Return the [x, y] coordinate for the center point of the cell that contains the specified text.  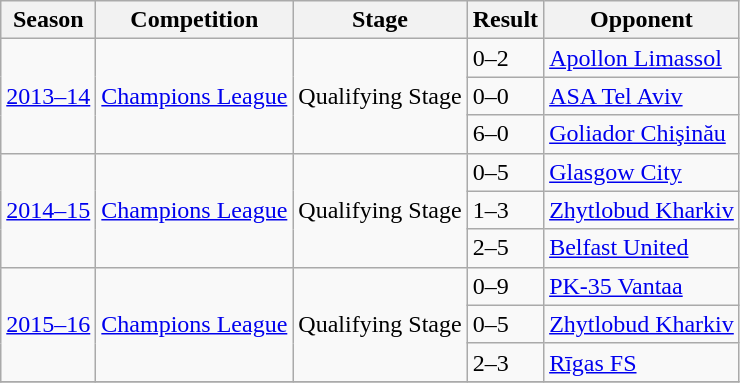
2015–16 [48, 324]
Glasgow City [642, 172]
0–2 [505, 58]
2–5 [505, 248]
2013–14 [48, 96]
Opponent [642, 20]
Belfast United [642, 248]
1–3 [505, 210]
ASA Tel Aviv [642, 96]
Apollon Limassol [642, 58]
6–0 [505, 134]
Competition [194, 20]
Rīgas FS [642, 362]
Result [505, 20]
PK-35 Vantaa [642, 286]
2–3 [505, 362]
0–0 [505, 96]
2014–15 [48, 210]
Stage [380, 20]
0–9 [505, 286]
Goliador Chişinău [642, 134]
Season [48, 20]
